Output the (X, Y) coordinate of the center of the cell containing the given text.  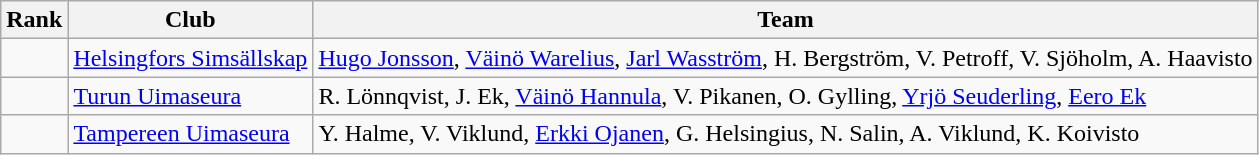
Hugo Jonsson, Väinö Warelius, Jarl Wasström, H. Bergström, V. Petroff, V. Sjöholm, A. Haavisto (786, 58)
Tampereen Uimaseura (190, 134)
Turun Uimaseura (190, 96)
Club (190, 20)
Y. Halme, V. Viklund, Erkki Ojanen, G. Helsingius, N. Salin, A. Viklund, K. Koivisto (786, 134)
Helsingfors Simsällskap (190, 58)
R. Lönnqvist, J. Ek, Väinö Hannula, V. Pikanen, O. Gylling, Yrjö Seuderling, Eero Ek (786, 96)
Team (786, 20)
Rank (34, 20)
